Identify which cell holds the provided text, then report its [x, y] central coordinate. 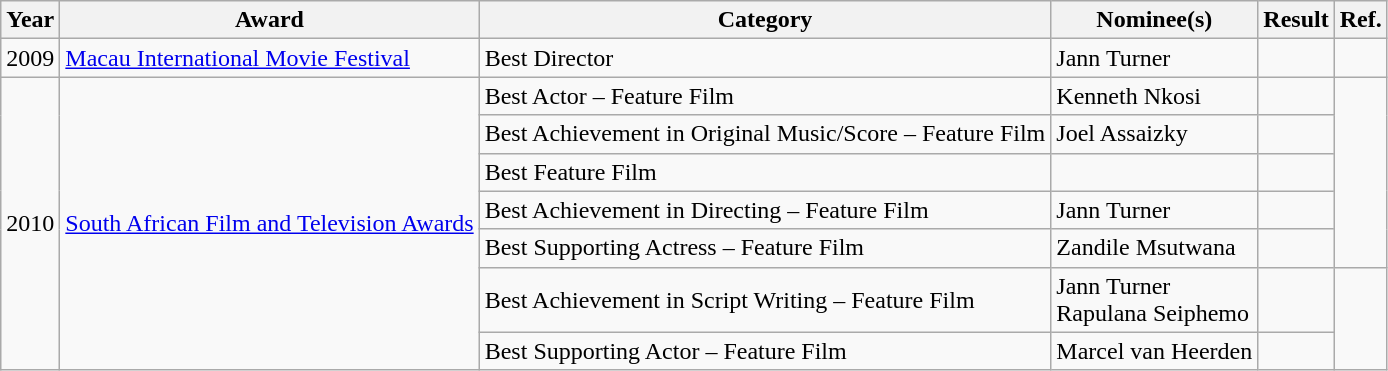
Year [30, 20]
Best Achievement in Original Music/Score – Feature Film [765, 134]
Category [765, 20]
Macau International Movie Festival [270, 58]
Best Supporting Actor – Feature Film [765, 351]
Ref. [1360, 20]
Joel Assaizky [1154, 134]
2010 [30, 224]
Kenneth Nkosi [1154, 96]
2009 [30, 58]
Result [1296, 20]
Best Achievement in Script Writing – Feature Film [765, 300]
Best Achievement in Directing – Feature Film [765, 210]
South African Film and Television Awards [270, 224]
Nominee(s) [1154, 20]
Best Supporting Actress – Feature Film [765, 248]
Award [270, 20]
Best Actor – Feature Film [765, 96]
Best Director [765, 58]
Jann Turner Rapulana Seiphemo [1154, 300]
Best Feature Film [765, 172]
Zandile Msutwana [1154, 248]
Marcel van Heerden [1154, 351]
